Extract the [X, Y] coordinate from the center of the cell holding the provided text.  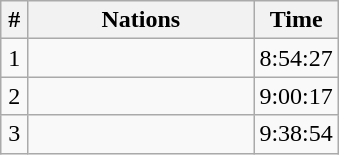
8:54:27 [296, 58]
Time [296, 20]
1 [14, 58]
2 [14, 96]
9:38:54 [296, 134]
Nations [141, 20]
9:00:17 [296, 96]
# [14, 20]
3 [14, 134]
